Output the [X, Y] coordinate of the center of the cell containing the given text.  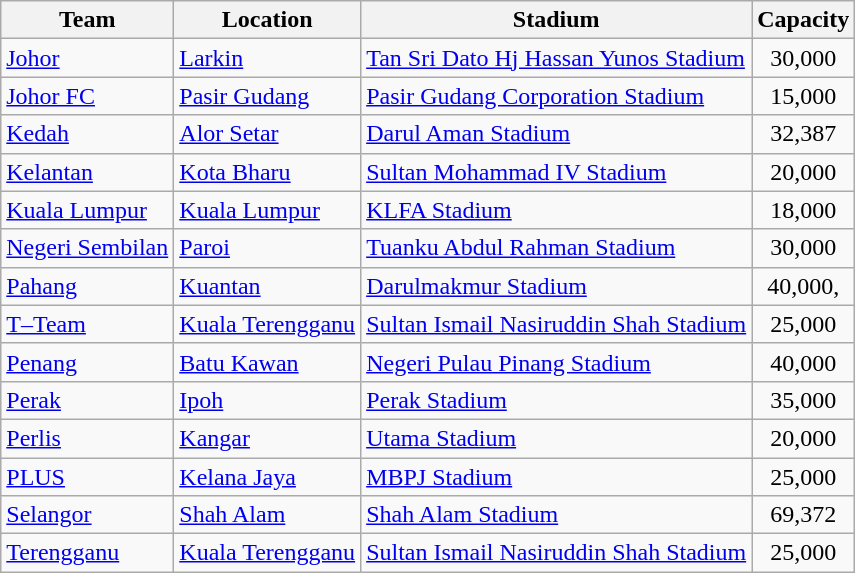
Batu Kawan [268, 362]
69,372 [804, 515]
Negeri Pulau Pinang Stadium [556, 362]
Kota Bharu [268, 172]
Negeri Sembilan [88, 248]
Utama Stadium [556, 438]
Paroi [268, 248]
Terengganu [88, 553]
Johor [88, 58]
Ipoh [268, 400]
35,000 [804, 400]
Kangar [268, 438]
KLFA Stadium [556, 210]
T–Team [88, 324]
Pasir Gudang [268, 96]
18,000 [804, 210]
32,387 [804, 134]
Team [88, 20]
Location [268, 20]
Capacity [804, 20]
Perak Stadium [556, 400]
Kelana Jaya [268, 477]
Larkin [268, 58]
Darulmakmur Stadium [556, 286]
Stadium [556, 20]
PLUS [88, 477]
Tuanku Abdul Rahman Stadium [556, 248]
15,000 [804, 96]
40,000 [804, 362]
Sultan Mohammad IV Stadium [556, 172]
Perak [88, 400]
Pahang [88, 286]
Perlis [88, 438]
Penang [88, 362]
Kelantan [88, 172]
Shah Alam [268, 515]
Pasir Gudang Corporation Stadium [556, 96]
Shah Alam Stadium [556, 515]
MBPJ Stadium [556, 477]
Kuantan [268, 286]
Tan Sri Dato Hj Hassan Yunos Stadium [556, 58]
Alor Setar [268, 134]
40,000, [804, 286]
Darul Aman Stadium [556, 134]
Selangor [88, 515]
Kedah [88, 134]
Johor FC [88, 96]
